Provide the (X, Y) coordinate of the cell's center where the given text is located.  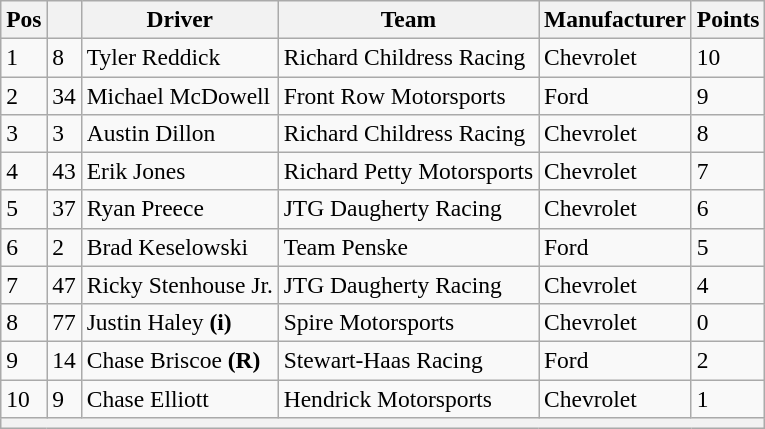
Michael McDowell (180, 95)
Erik Jones (180, 171)
Stewart-Haas Racing (408, 360)
Spire Motorsports (408, 322)
Ricky Stenhouse Jr. (180, 285)
Points (728, 19)
Manufacturer (616, 19)
Tyler Reddick (180, 57)
77 (64, 322)
Chase Elliott (180, 398)
Chase Briscoe (R) (180, 360)
34 (64, 95)
Austin Dillon (180, 133)
Team Penske (408, 247)
0 (728, 322)
47 (64, 285)
Driver (180, 19)
Team (408, 19)
43 (64, 171)
14 (64, 360)
Brad Keselowski (180, 247)
Pos (24, 19)
37 (64, 209)
Front Row Motorsports (408, 95)
Richard Petty Motorsports (408, 171)
Justin Haley (i) (180, 322)
Ryan Preece (180, 209)
Hendrick Motorsports (408, 398)
